Find where the given text appears and provide that cell's center as [X, Y] coordinate. 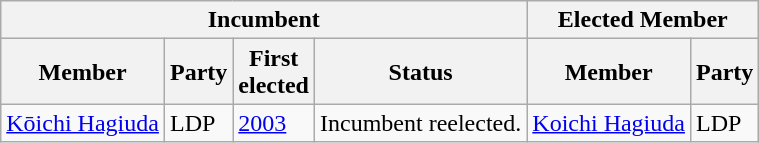
Incumbent [264, 20]
Incumbent reelected. [420, 123]
Kōichi Hagiuda [83, 123]
Firstelected [274, 72]
Elected Member [643, 20]
Koichi Hagiuda [609, 123]
2003 [274, 123]
Status [420, 72]
